Pinpoint the cell where the given text exists, returning its (X, Y) midpoint coordinate. 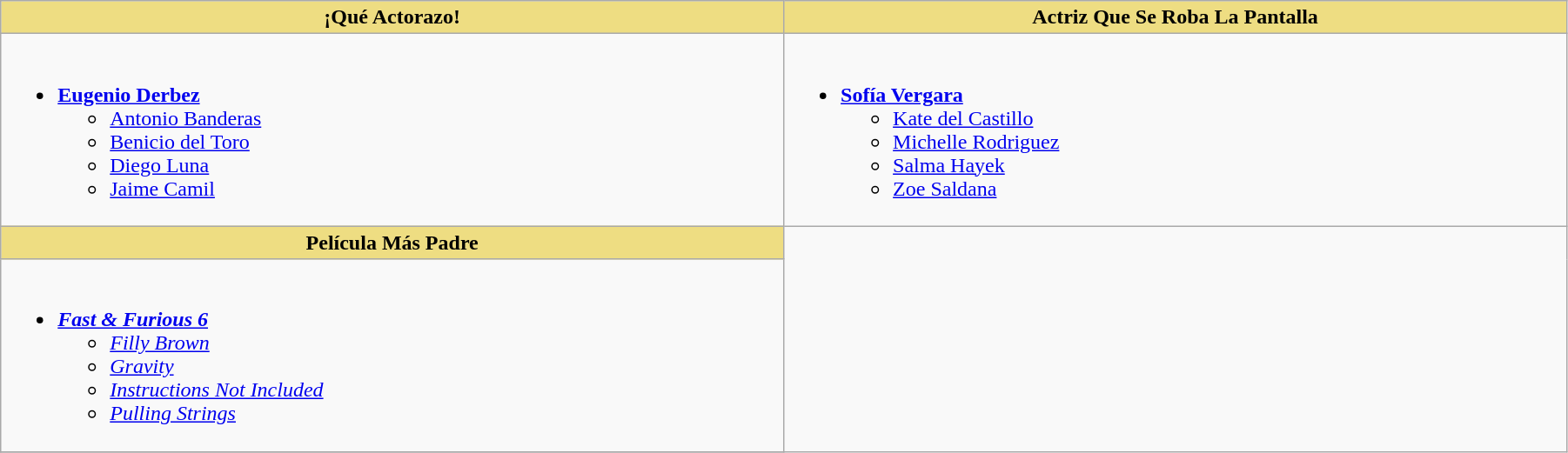
¡Qué Actorazo! (392, 17)
Sofía VergaraKate del CastilloMichelle RodriguezSalma HayekZoe Saldana (1176, 130)
Eugenio DerbezAntonio BanderasBenicio del ToroDiego LunaJaime Camil (392, 130)
Fast & Furious 6Filly BrownGravityInstructions Not IncludedPulling Strings (392, 355)
Actriz Que Se Roba La Pantalla (1176, 17)
Película Más Padre (392, 243)
